Return (X, Y) of the center of cell containing provided text 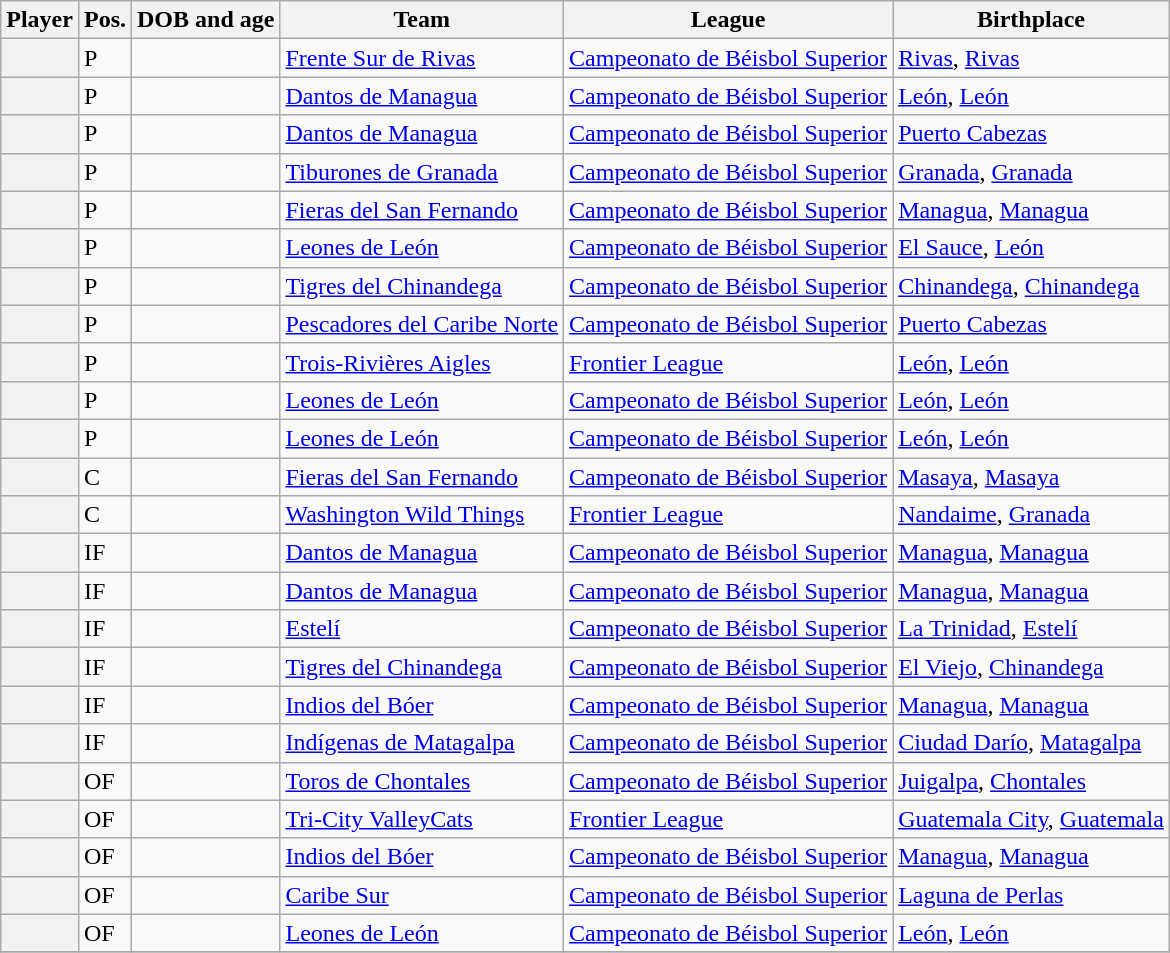
Tri-City ValleyCats (422, 819)
Washington Wild Things (422, 515)
Laguna de Perlas (1032, 895)
Masaya, Masaya (1032, 477)
Trois-Rivières Aigles (422, 362)
Chinandega, Chinandega (1032, 286)
Rivas, Rivas (1032, 58)
El Sauce, León (1032, 248)
League (728, 20)
La Trinidad, Estelí (1032, 629)
Caribe Sur (422, 895)
Nandaime, Granada (1032, 515)
Pescadores del Caribe Norte (422, 324)
Estelí (422, 629)
DOB and age (206, 20)
Pos. (104, 20)
Team (422, 20)
Birthplace (1032, 20)
El Viejo, Chinandega (1032, 667)
Granada, Granada (1032, 172)
Tiburones de Granada (422, 172)
Player (40, 20)
Ciudad Darío, Matagalpa (1032, 743)
Indígenas de Matagalpa (422, 743)
Guatemala City, Guatemala (1032, 819)
Toros de Chontales (422, 781)
Frente Sur de Rivas (422, 58)
Juigalpa, Chontales (1032, 781)
